Return the (x, y) coordinate for the center point of the cell that contains the specified text.  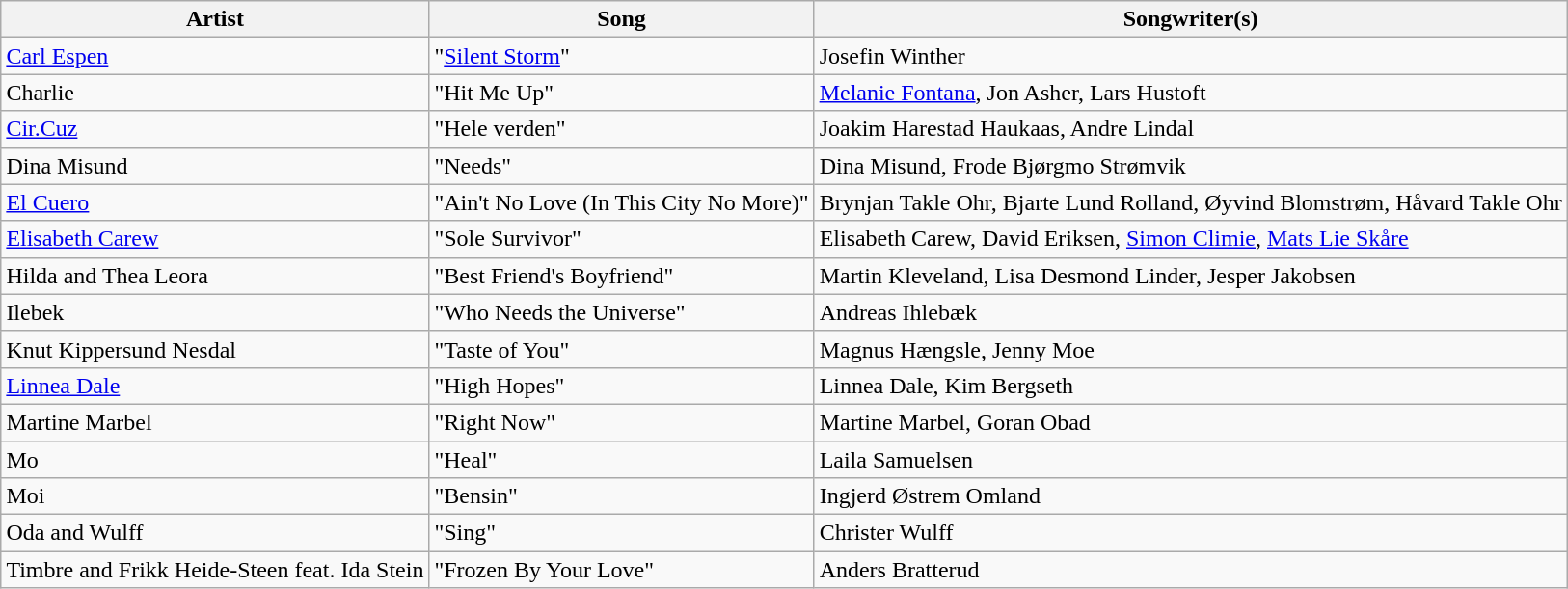
"Best Friend's Boyfriend" (621, 276)
Melanie Fontana, Jon Asher, Lars Hustoft (1190, 93)
Linnea Dale (215, 386)
Magnus Hængsle, Jenny Moe (1190, 349)
Joakim Harestad Haukaas, Andre Lindal (1190, 129)
"Sole Survivor" (621, 239)
Anders Bratterud (1190, 570)
Songwriter(s) (1190, 19)
"Frozen By Your Love" (621, 570)
"Who Needs the Universe" (621, 312)
Linnea Dale, Kim Bergseth (1190, 386)
Elisabeth Carew (215, 239)
Laila Samuelsen (1190, 460)
Song (621, 19)
Martine Marbel (215, 422)
Elisabeth Carew, David Eriksen, Simon Climie, Mats Lie Skåre (1190, 239)
"Hele verden" (621, 129)
"Taste of You" (621, 349)
Cir.Cuz (215, 129)
Martin Kleveland, Lisa Desmond Linder, Jesper Jakobsen (1190, 276)
El Cuero (215, 202)
Dina Misund (215, 166)
Knut Kippersund Nesdal (215, 349)
Andreas Ihlebæk (1190, 312)
Mo (215, 460)
Artist (215, 19)
Moi (215, 496)
Dina Misund, Frode Bjørgmo Strømvik (1190, 166)
"Sing" (621, 533)
"Right Now" (621, 422)
"Needs" (621, 166)
Ilebek (215, 312)
Brynjan Takle Ohr, Bjarte Lund Rolland, Øyvind Blomstrøm, Håvard Takle Ohr (1190, 202)
"Silent Storm" (621, 56)
Christer Wulff (1190, 533)
"Hit Me Up" (621, 93)
Hilda and Thea Leora (215, 276)
Martine Marbel, Goran Obad (1190, 422)
"High Hopes" (621, 386)
"Bensin" (621, 496)
Oda and Wulff (215, 533)
Charlie (215, 93)
Ingjerd Østrem Omland (1190, 496)
Josefin Winther (1190, 56)
"Ain't No Love (In This City No More)" (621, 202)
"Heal" (621, 460)
Timbre and Frikk Heide-Steen feat. Ida Stein (215, 570)
Carl Espen (215, 56)
